Capture the cell that displays the provided text and extract its (X, Y) central coordinate. 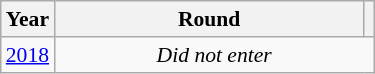
Did not enter (214, 55)
2018 (28, 55)
Round (209, 19)
Year (28, 19)
